Return the [x, y] coordinate for the center point of the cell that contains the specified text.  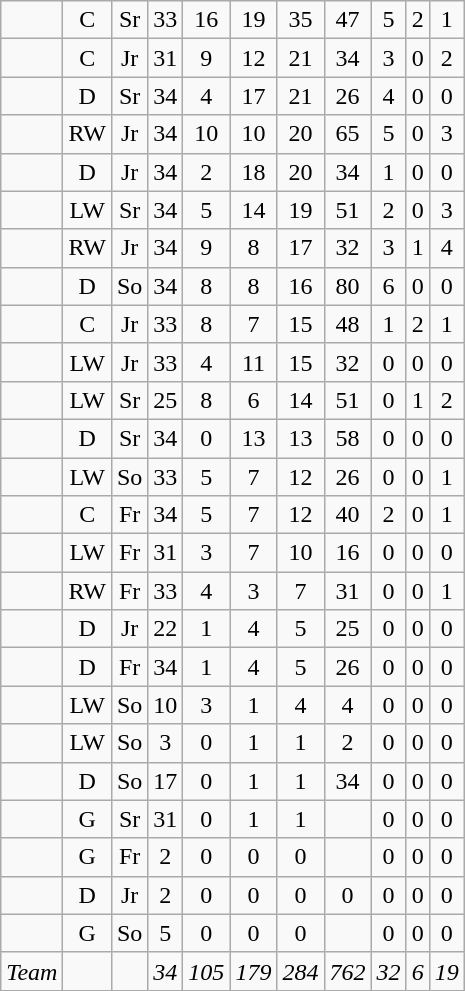
58 [348, 438]
47 [348, 20]
284 [300, 971]
18 [254, 172]
179 [254, 971]
48 [348, 324]
35 [300, 20]
22 [166, 629]
11 [254, 362]
65 [348, 134]
40 [348, 515]
Team [32, 971]
105 [206, 971]
80 [348, 286]
762 [348, 971]
